Search for the cell housing the specified text and yield its [x, y] center coordinate. 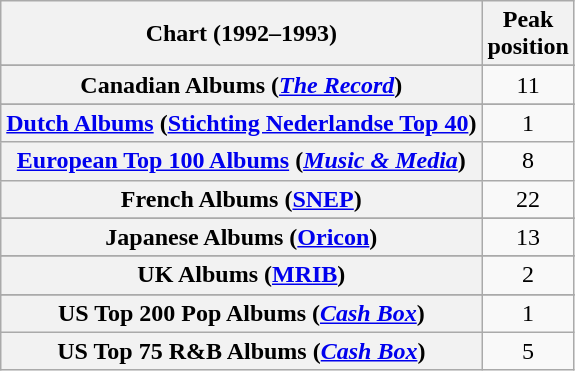
Peakposition [528, 34]
Canadian Albums (The Record) [242, 85]
UK Albums (MRIB) [242, 275]
Dutch Albums (Stichting Nederlandse Top 40) [242, 123]
European Top 100 Albums (Music & Media) [242, 161]
Chart (1992–1993) [242, 34]
US Top 200 Pop Albums (Cash Box) [242, 313]
22 [528, 199]
5 [528, 351]
Japanese Albums (Oricon) [242, 237]
US Top 75 R&B Albums (Cash Box) [242, 351]
2 [528, 275]
13 [528, 237]
French Albums (SNEP) [242, 199]
8 [528, 161]
11 [528, 85]
